Return [X, Y] of the center of cell containing provided text 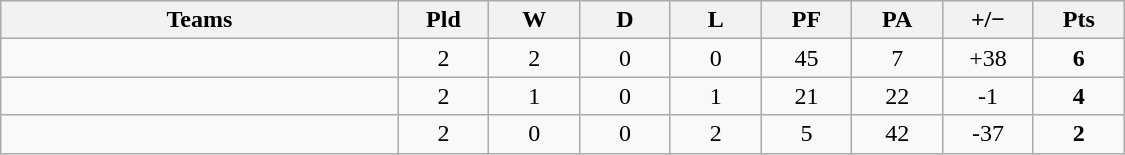
PA [898, 20]
21 [806, 96]
42 [898, 134]
Teams [200, 20]
7 [898, 58]
+/− [988, 20]
-1 [988, 96]
L [716, 20]
5 [806, 134]
PF [806, 20]
W [534, 20]
Pld [444, 20]
-37 [988, 134]
45 [806, 58]
D [626, 20]
4 [1078, 96]
6 [1078, 58]
Pts [1078, 20]
+38 [988, 58]
22 [898, 96]
